Scan for the cell matching the given text and deliver its [X, Y] coordinate at center. 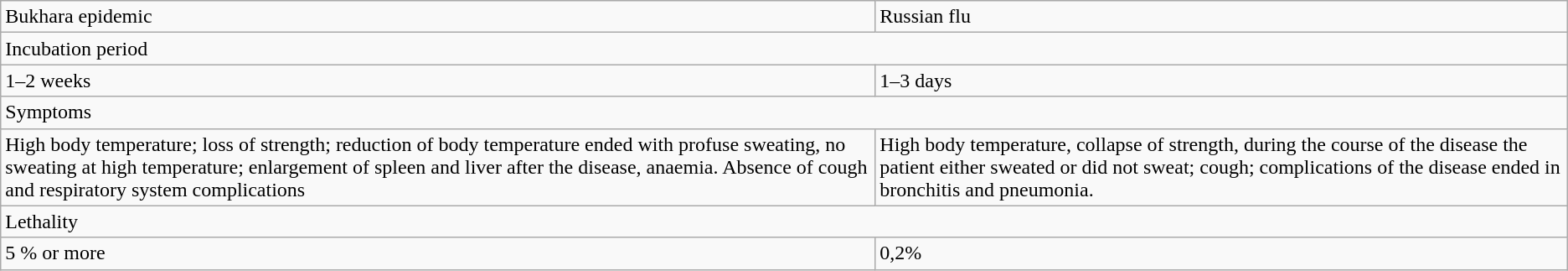
Incubation period [784, 49]
Lethality [784, 221]
1–2 weeks [438, 81]
0,2% [1221, 253]
Symptoms [784, 112]
1–3 days [1221, 81]
5 % or more [438, 253]
Russian flu [1221, 17]
Bukhara epidemic [438, 17]
